For the text-containing cell, return its midpoint in [X, Y] coordinate format. 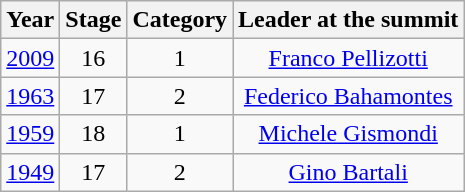
1949 [30, 172]
Leader at the summit [348, 20]
Franco Pellizotti [348, 58]
1963 [30, 96]
1959 [30, 134]
Gino Bartali [348, 172]
Category [180, 20]
Federico Bahamontes [348, 96]
Stage [94, 20]
Michele Gismondi [348, 134]
16 [94, 58]
Year [30, 20]
18 [94, 134]
2009 [30, 58]
